Determine the (x, y) coordinate at the center of the cell enclosing the given text.  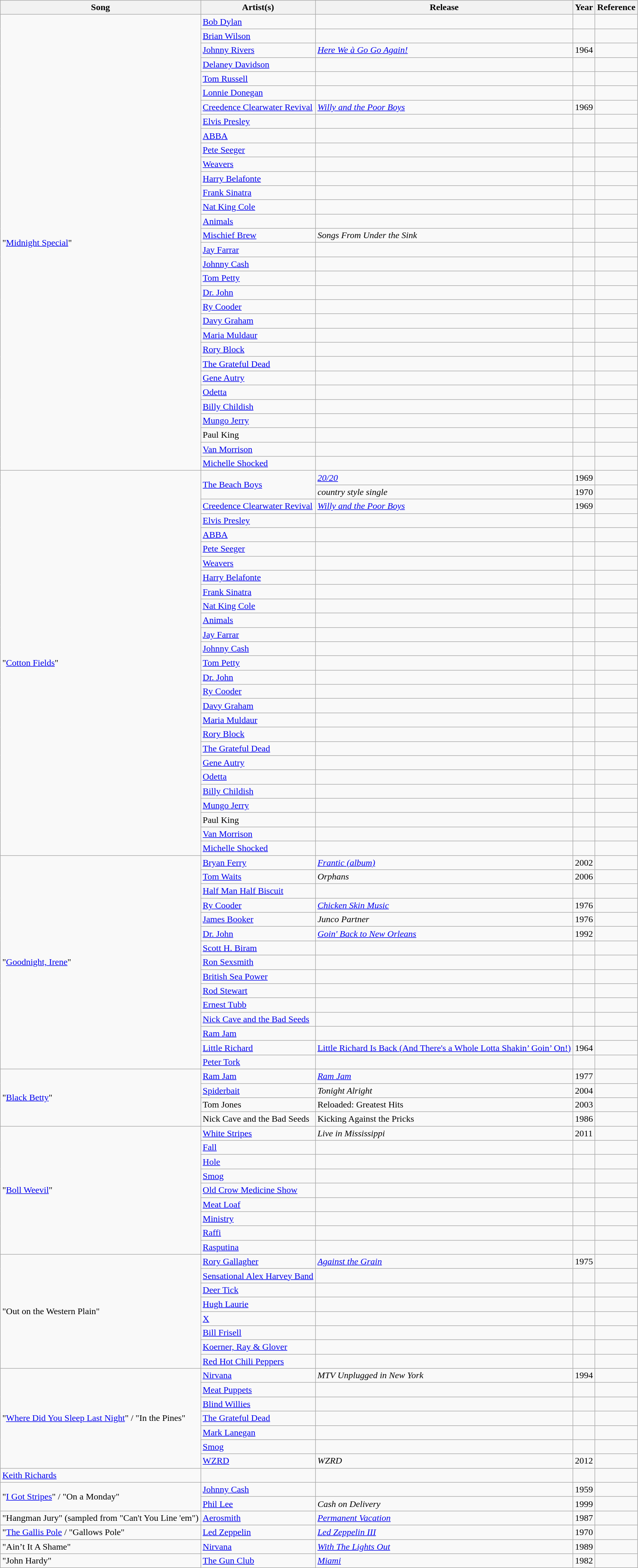
2011 (584, 1133)
country style single (444, 492)
Chicken Skin Music (444, 905)
Ron Sexsmith (258, 962)
Red Hot Chili Peppers (258, 1361)
1982 (584, 1561)
1986 (584, 1119)
Miami (444, 1561)
Aerosmith (258, 1518)
"Goodnight, Irene" (100, 962)
Release (444, 7)
Tonight Alright (444, 1091)
X (258, 1318)
Meat Puppets (258, 1390)
"Cotton Fields" (100, 663)
Bob Dylan (258, 22)
1999 (584, 1504)
Tom Waits (258, 877)
The Beach Boys (258, 485)
Here We à Go Go Again! (444, 50)
With The Lights Out (444, 1547)
Lonnie Donegan (258, 93)
Artist(s) (258, 7)
Half Man Half Biscuit (258, 891)
2003 (584, 1105)
1994 (584, 1376)
Sensational Alex Harvey Band (258, 1276)
"Out on the Western Plain" (100, 1311)
Ministry (258, 1219)
"John Hardy" (100, 1561)
Little Richard (258, 1048)
Reloaded: Greatest Hits (444, 1105)
Fall (258, 1148)
Live in Mississippi (444, 1133)
Deer Tick (258, 1290)
Led Zeppelin (258, 1532)
Rod Stewart (258, 991)
"Black Betty" (100, 1097)
Mark Lanegan (258, 1432)
1977 (584, 1076)
Peter Tork (258, 1062)
Led Zeppelin III (444, 1532)
1989 (584, 1547)
Johnny Rivers (258, 50)
Goin' Back to New Orleans (444, 934)
"I Got Stripes" / "On a Monday" (100, 1496)
Bryan Ferry (258, 862)
Frantic (album) (444, 862)
The Gun Club (258, 1561)
Brian Wilson (258, 36)
Rory Gallagher (258, 1261)
Permanent Vacation (444, 1518)
Year (584, 7)
Hugh Laurie (258, 1304)
Mischief Brew (258, 235)
Delaney Davidson (258, 64)
Old Crow Medicine Show (258, 1190)
Ernest Tubb (258, 1005)
Spiderbait (258, 1091)
2004 (584, 1091)
Against the Grain (444, 1261)
1992 (584, 934)
1975 (584, 1261)
Cash on Delivery (444, 1504)
James Booker (258, 920)
Junco Partner (444, 920)
Song (100, 7)
Little Richard Is Back (And There's a Whole Lotta Shakin’ Goin’ On!) (444, 1048)
"Hangman Jury" (sampled from "Can't You Line 'em") (100, 1518)
Tom Jones (258, 1105)
"Boll Weevil" (100, 1191)
Orphans (444, 877)
"Where Did You Sleep Last Night" / "In the Pines" (100, 1418)
"Midnight Special" (100, 243)
2006 (584, 877)
Rasputina (258, 1247)
Blind Willies (258, 1404)
Meat Loaf (258, 1204)
Hole (258, 1162)
20/20 (444, 478)
2002 (584, 862)
"The Gallis Pole / "Gallows Pole" (100, 1532)
Scott H. Biram (258, 948)
1987 (584, 1518)
Kicking Against the Pricks (444, 1119)
Reference (616, 7)
Songs From Under the Sink (444, 235)
Raffi (258, 1233)
British Sea Power (258, 976)
Keith Richards (100, 1475)
Bill Frisell (258, 1333)
Phil Lee (258, 1504)
1959 (584, 1489)
MTV Unplugged in New York (444, 1376)
Tom Russell (258, 79)
Koerner, Ray & Glover (258, 1347)
White Stripes (258, 1133)
2012 (584, 1461)
"Ain’t It A Shame" (100, 1547)
